Scan for the cell matching the given text and deliver its [X, Y] coordinate at center. 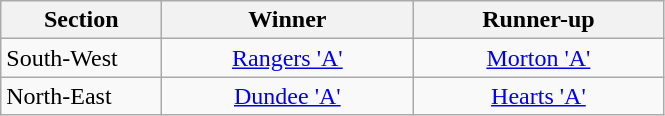
Morton 'A' [538, 58]
North-East [82, 96]
Winner [288, 20]
Runner-up [538, 20]
Section [82, 20]
Rangers 'A' [288, 58]
South-West [82, 58]
Hearts 'A' [538, 96]
Dundee 'A' [288, 96]
